Return [x, y] of the center of cell containing provided text 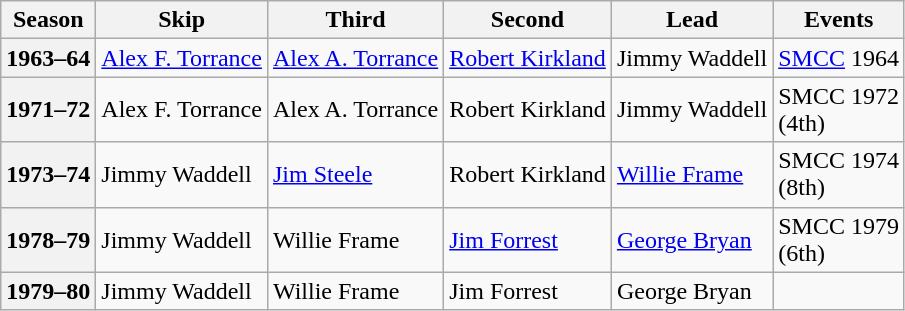
Events [839, 20]
Third [355, 20]
Season [48, 20]
Lead [692, 20]
SMCC 1979 (6th) [839, 240]
SMCC 1964 [839, 58]
1978–79 [48, 240]
Second [528, 20]
1963–64 [48, 58]
1971–72 [48, 110]
Skip [182, 20]
SMCC 1972 (4th) [839, 110]
1973–74 [48, 174]
SMCC 1974 (8th) [839, 174]
1979–80 [48, 291]
Jim Steele [355, 174]
